Find where the given text appears and provide that cell's center as (X, Y) coordinate. 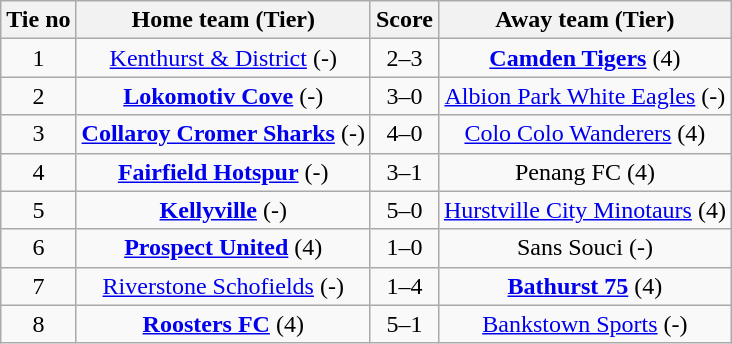
2 (38, 96)
Bathurst 75 (4) (584, 286)
Bankstown Sports (-) (584, 324)
5 (38, 210)
8 (38, 324)
Albion Park White Eagles (-) (584, 96)
1–4 (404, 286)
3 (38, 134)
6 (38, 248)
Riverstone Schofields (-) (223, 286)
Kenthurst & District (-) (223, 58)
Sans Souci (-) (584, 248)
Colo Colo Wanderers (4) (584, 134)
Lokomotiv Cove (-) (223, 96)
1 (38, 58)
3–0 (404, 96)
Hurstville City Minotaurs (4) (584, 210)
4–0 (404, 134)
Collaroy Cromer Sharks (-) (223, 134)
Camden Tigers (4) (584, 58)
Kellyville (-) (223, 210)
1–0 (404, 248)
5–0 (404, 210)
Home team (Tier) (223, 20)
Roosters FC (4) (223, 324)
2–3 (404, 58)
Fairfield Hotspur (-) (223, 172)
3–1 (404, 172)
Score (404, 20)
Penang FC (4) (584, 172)
Tie no (38, 20)
4 (38, 172)
5–1 (404, 324)
Prospect United (4) (223, 248)
Away team (Tier) (584, 20)
7 (38, 286)
